Return the [X, Y] coordinate for the center point of the cell that contains the specified text.  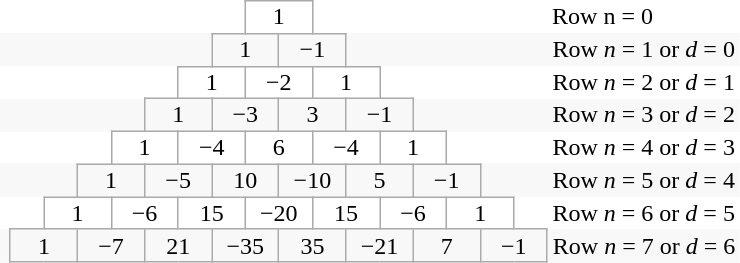
−35 [246, 246]
35 [312, 246]
−21 [380, 246]
Row n = 7 or d = 6 [644, 246]
Row n = 3 or d = 2 [644, 116]
6 [278, 148]
10 [246, 180]
5 [380, 180]
Row n = 6 or d = 5 [644, 214]
Row n = 4 or d = 3 [644, 148]
21 [178, 246]
−2 [278, 82]
Row n = 0 [644, 18]
7 [446, 246]
3 [312, 116]
−7 [110, 246]
−10 [312, 180]
Row n = 1 or d = 0 [644, 50]
Row n = 5 or d = 4 [644, 180]
−3 [246, 116]
Row n = 2 or d = 1 [644, 82]
−5 [178, 180]
−20 [278, 214]
